Locate the cell with the specified text and output its [x, y] center coordinate. 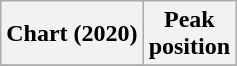
Chart (2020) [72, 34]
Peakposition [189, 34]
